Output the [X, Y] coordinate of the center of the cell containing the given text.  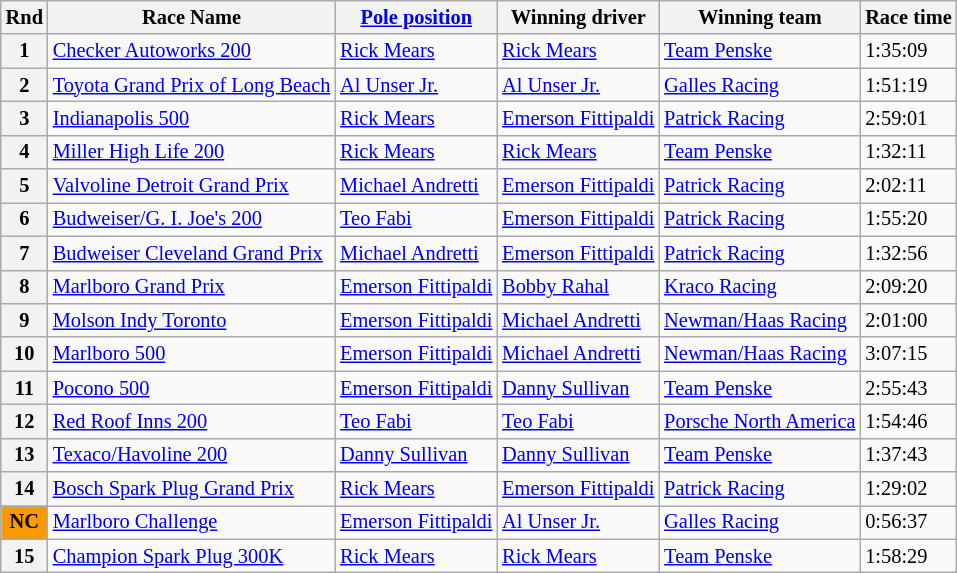
12 [24, 421]
2 [24, 85]
Marlboro 500 [192, 354]
Red Roof Inns 200 [192, 421]
3 [24, 118]
Indianapolis 500 [192, 118]
Molson Indy Toronto [192, 320]
Race Name [192, 17]
1 [24, 51]
Bobby Rahal [578, 287]
7 [24, 253]
1:35:09 [908, 51]
Texaco/Havoline 200 [192, 455]
5 [24, 186]
9 [24, 320]
0:56:37 [908, 522]
Race time [908, 17]
Marlboro Grand Prix [192, 287]
1:32:56 [908, 253]
Checker Autoworks 200 [192, 51]
Champion Spark Plug 300K [192, 556]
2:59:01 [908, 118]
2:02:11 [908, 186]
Marlboro Challenge [192, 522]
Winning team [760, 17]
2:09:20 [908, 287]
1:54:46 [908, 421]
Miller High Life 200 [192, 152]
15 [24, 556]
Kraco Racing [760, 287]
1:37:43 [908, 455]
Winning driver [578, 17]
2:01:00 [908, 320]
Budweiser Cleveland Grand Prix [192, 253]
14 [24, 489]
8 [24, 287]
3:07:15 [908, 354]
10 [24, 354]
1:58:29 [908, 556]
1:29:02 [908, 489]
1:32:11 [908, 152]
Toyota Grand Prix of Long Beach [192, 85]
6 [24, 219]
Bosch Spark Plug Grand Prix [192, 489]
1:55:20 [908, 219]
NC [24, 522]
11 [24, 388]
1:51:19 [908, 85]
Budweiser/G. I. Joe's 200 [192, 219]
Porsche North America [760, 421]
Rnd [24, 17]
Pole position [416, 17]
2:55:43 [908, 388]
Valvoline Detroit Grand Prix [192, 186]
4 [24, 152]
13 [24, 455]
Pocono 500 [192, 388]
